Find where the given text appears and provide that cell's center as (x, y) coordinate. 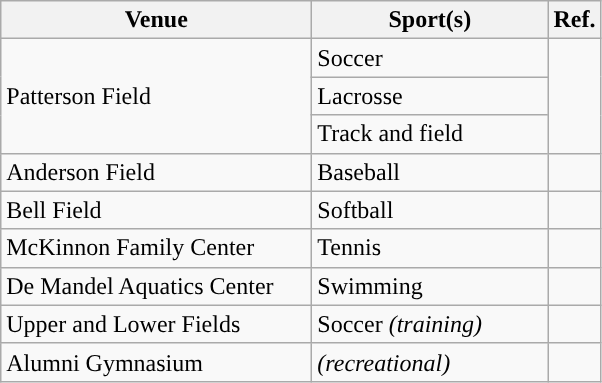
Tennis (430, 248)
Venue (156, 20)
(recreational) (430, 362)
Swimming (430, 286)
Sport(s) (430, 20)
De Mandel Aquatics Center (156, 286)
Bell Field (156, 210)
Patterson Field (156, 96)
Soccer (430, 58)
Softball (430, 210)
Alumni Gymnasium (156, 362)
McKinnon Family Center (156, 248)
Lacrosse (430, 96)
Soccer (training) (430, 324)
Ref. (574, 20)
Upper and Lower Fields (156, 324)
Track and field (430, 134)
Anderson Field (156, 172)
Baseball (430, 172)
